Extract the (X, Y) coordinate from the center of the cell holding the provided text.  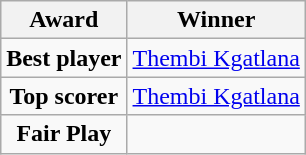
Top scorer (64, 96)
Winner (216, 20)
Best player (64, 58)
Fair Play (64, 134)
Award (64, 20)
